Capture the cell that displays the provided text and extract its (x, y) central coordinate. 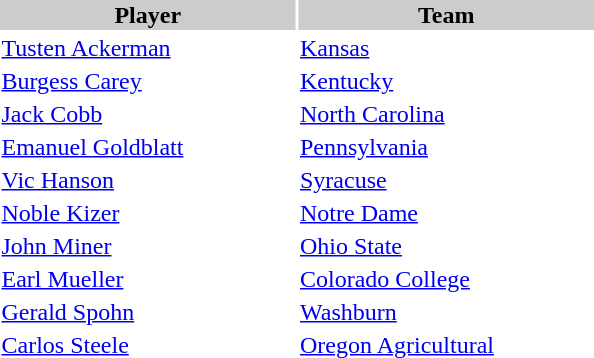
Tusten Ackerman (148, 48)
Noble Kizer (148, 213)
Emanuel Goldblatt (148, 147)
Washburn (446, 312)
Ohio State (446, 246)
Notre Dame (446, 213)
Kentucky (446, 81)
Kansas (446, 48)
Vic Hanson (148, 180)
Team (446, 15)
Colorado College (446, 279)
North Carolina (446, 114)
John Miner (148, 246)
Pennsylvania (446, 147)
Earl Mueller (148, 279)
Gerald Spohn (148, 312)
Burgess Carey (148, 81)
Jack Cobb (148, 114)
Player (148, 15)
Syracuse (446, 180)
